Capture the cell that displays the provided text and extract its [x, y] central coordinate. 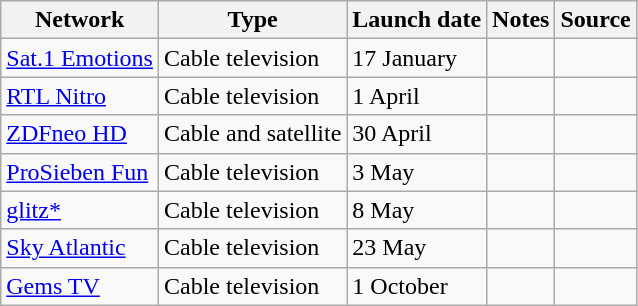
RTL Nitro [80, 96]
1 April [417, 96]
Sky Atlantic [80, 248]
Launch date [417, 20]
Cable and satellite [252, 134]
3 May [417, 172]
Gems TV [80, 286]
Source [596, 20]
30 April [417, 134]
23 May [417, 248]
ZDFneo HD [80, 134]
Sat.1 Emotions [80, 58]
Type [252, 20]
glitz* [80, 210]
1 October [417, 286]
ProSieben Fun [80, 172]
Notes [521, 20]
Network [80, 20]
8 May [417, 210]
17 January [417, 58]
